For the text-containing cell, return its midpoint in (x, y) coordinate format. 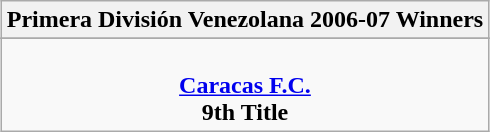
Caracas F.C.9th Title (245, 85)
Primera División Venezolana 2006-07 Winners (245, 20)
